Scan for the cell matching the given text and deliver its (x, y) coordinate at center. 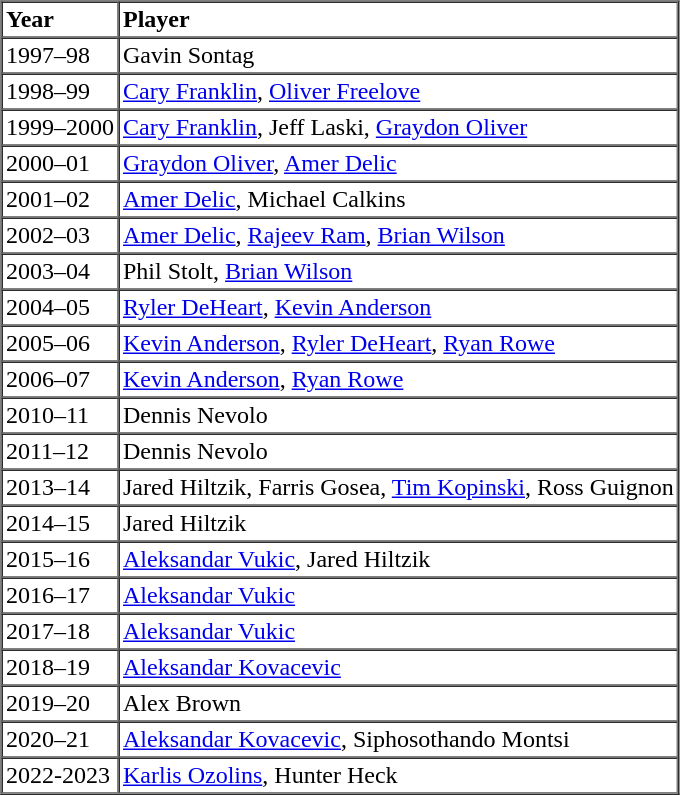
2016–17 (60, 596)
Aleksandar Kovacevic (398, 668)
2003–04 (60, 272)
2015–16 (60, 560)
2002–03 (60, 236)
Gavin Sontag (398, 56)
Karlis Ozolins, Hunter Heck (398, 776)
Amer Delic, Michael Calkins (398, 200)
2017–18 (60, 632)
Ryler DeHeart, Kevin Anderson (398, 308)
Jared Hiltzik, Farris Gosea, Tim Kopinski, Ross Guignon (398, 488)
1997–98 (60, 56)
2000–01 (60, 164)
2011–12 (60, 452)
2020–21 (60, 740)
Phil Stolt, Brian Wilson (398, 272)
2022-2023 (60, 776)
2006–07 (60, 380)
Aleksandar Vukic, Jared Hiltzik (398, 560)
2004–05 (60, 308)
Jared Hiltzik (398, 524)
Amer Delic, Rajeev Ram, Brian Wilson (398, 236)
2013–14 (60, 488)
2005–06 (60, 344)
Cary Franklin, Jeff Laski, Graydon Oliver (398, 128)
1999–2000 (60, 128)
Aleksandar Kovacevic, Siphosothando Montsi (398, 740)
Kevin Anderson, Ryler DeHeart, Ryan Rowe (398, 344)
Year (60, 20)
1998–99 (60, 92)
2014–15 (60, 524)
2001–02 (60, 200)
Cary Franklin, Oliver Freelove (398, 92)
Kevin Anderson, Ryan Rowe (398, 380)
2019–20 (60, 704)
Graydon Oliver, Amer Delic (398, 164)
Alex Brown (398, 704)
2018–19 (60, 668)
2010–11 (60, 416)
Player (398, 20)
